Search for the cell housing the specified text and yield its [x, y] center coordinate. 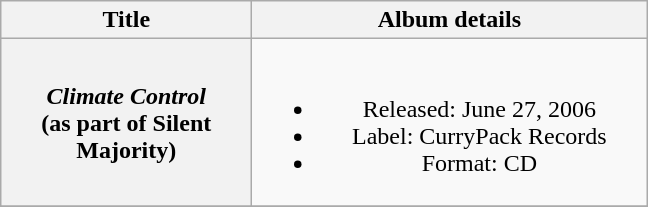
Climate Control(as part of Silent Majority) [126, 122]
Released: June 27, 2006Label: CurryPack RecordsFormat: CD [450, 122]
Title [126, 20]
Album details [450, 20]
